Identify which cell holds the provided text, then report its [X, Y] central coordinate. 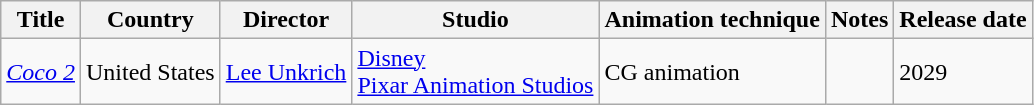
Studio [476, 20]
Notes [859, 20]
CG animation [712, 72]
DisneyPixar Animation Studios [476, 72]
Release date [963, 20]
Director [286, 20]
Country [150, 20]
Title [41, 20]
2029 [963, 72]
Lee Unkrich [286, 72]
Animation technique [712, 20]
United States [150, 72]
Coco 2 [41, 72]
